Provide the (X, Y) coordinate of the cell's center where the given text is located.  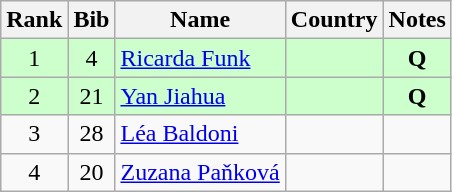
Léa Baldoni (200, 134)
Name (200, 20)
1 (34, 58)
Yan Jiahua (200, 96)
Bib (92, 20)
Notes (417, 20)
21 (92, 96)
2 (34, 96)
Country (334, 20)
28 (92, 134)
3 (34, 134)
Zuzana Paňková (200, 172)
20 (92, 172)
Ricarda Funk (200, 58)
Rank (34, 20)
